Search for the cell housing the specified text and yield its (x, y) center coordinate. 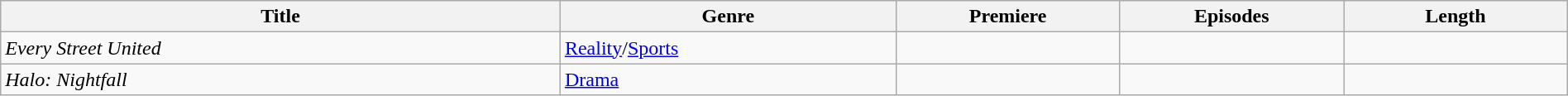
Drama (728, 79)
Episodes (1232, 17)
Premiere (1007, 17)
Every Street United (281, 48)
Reality/Sports (728, 48)
Length (1456, 17)
Title (281, 17)
Genre (728, 17)
Halo: Nightfall (281, 79)
